Provide the [X, Y] coordinate of the cell's center where the given text is located.  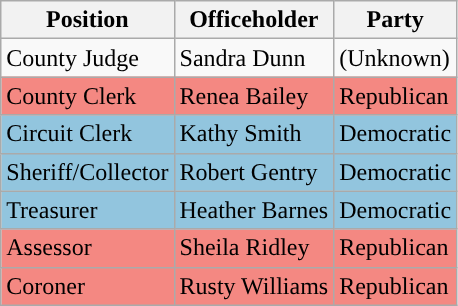
Coroner [88, 286]
County Judge [88, 58]
Renea Bailey [254, 96]
Robert Gentry [254, 172]
Sheila Ridley [254, 248]
Kathy Smith [254, 134]
Sandra Dunn [254, 58]
Party [396, 20]
(Unknown) [396, 58]
Rusty Williams [254, 286]
Circuit Clerk [88, 134]
Sheriff/Collector [88, 172]
Assessor [88, 248]
Heather Barnes [254, 210]
Treasurer [88, 210]
County Clerk [88, 96]
Position [88, 20]
Officeholder [254, 20]
